Capture the cell that displays the provided text and extract its (x, y) central coordinate. 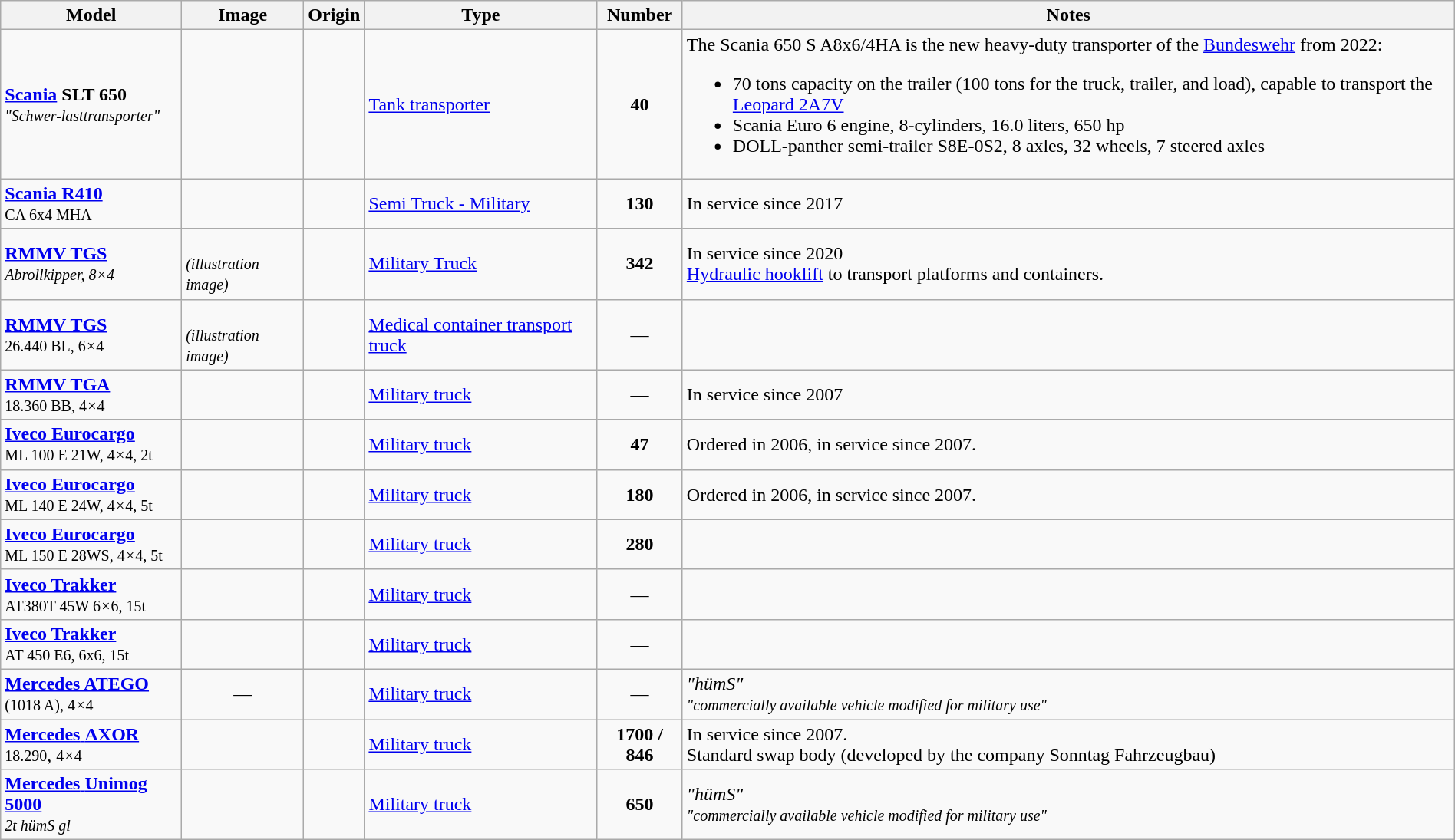
RMMV TGSAbrollkipper, 8×4 (91, 264)
40 (640, 104)
In service since 2007.Standard swap body (developed by the company Sonntag Fahrzeugbau) (1068, 744)
Type (480, 15)
Origin (335, 15)
Notes (1068, 15)
650 (640, 805)
RMMV TGS26.440 BL, 6×4 (91, 334)
Mercedes ATEGO(1018 A), 4×4 (91, 693)
Mercedes AXOR18.290, 4×4 (91, 744)
Model (91, 15)
Semi Truck - Military (480, 204)
Iveco EurocargoML 140 E 24W, 4×4, 5t (91, 494)
280 (640, 545)
47 (640, 445)
Iveco TrakkerAT380T 45W 6×6, 15t (91, 594)
Scania SLT 650"Schwer-lasttransporter" (91, 104)
In service since 2017 (1068, 204)
Image (242, 15)
In service since 2007 (1068, 394)
Military Truck (480, 264)
Medical container transport truck (480, 334)
Tank transporter (480, 104)
Iveco EurocargoML 100 E 21W, 4×4, 2t (91, 445)
Number (640, 15)
In service since 2020Hydraulic hooklift to transport platforms and containers. (1068, 264)
Iveco EurocargoML 150 E 28WS, 4×4, 5t (91, 545)
130 (640, 204)
342 (640, 264)
Scania R410CA 6x4 MHA (91, 204)
Mercedes Unimog 50002t hümS gl (91, 805)
RMMV TGA18.360 BB, 4×4 (91, 394)
180 (640, 494)
Iveco TrakkerAT 450 E6, 6x6, 15t (91, 644)
1700 / 846 (640, 744)
